Scan for the cell matching the given text and deliver its [x, y] coordinate at center. 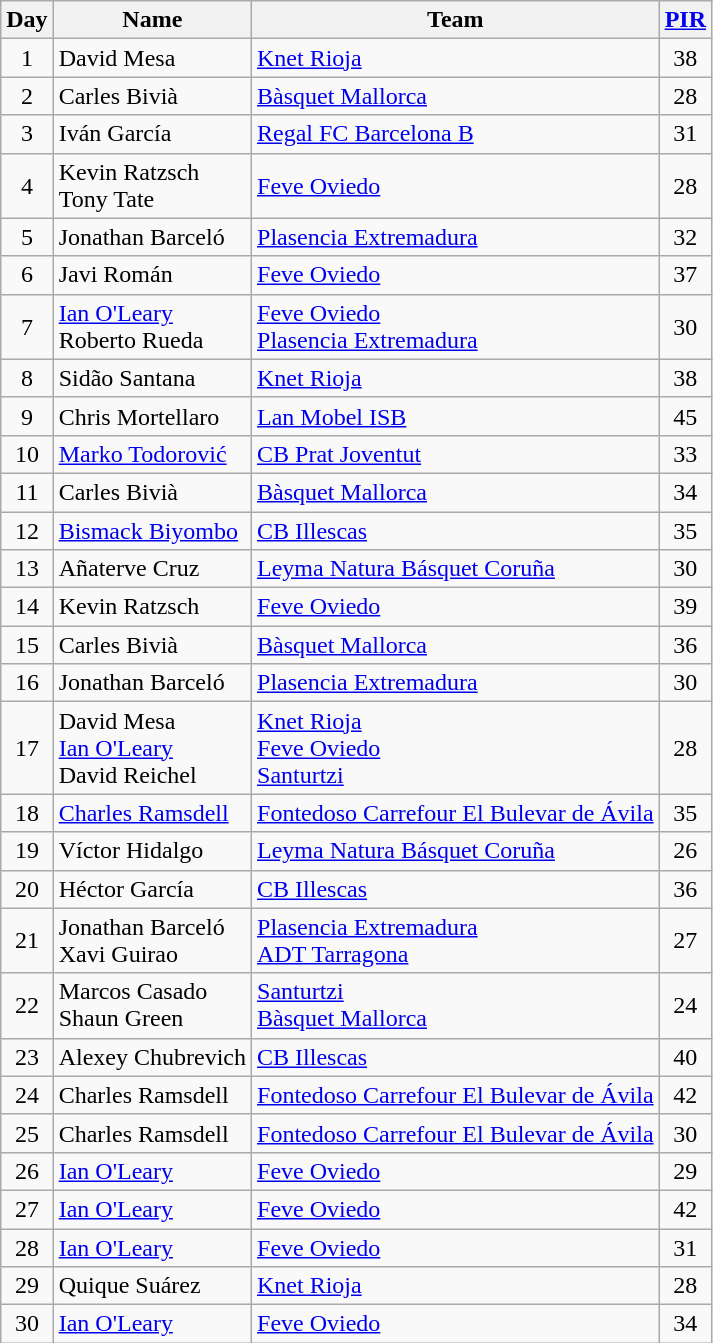
Javi Román [152, 275]
Lan Mobel ISB [456, 416]
Marko Todorović [152, 454]
14 [27, 607]
1 [27, 58]
13 [27, 569]
Day [27, 20]
Víctor Hidalgo [152, 851]
Alexey Chubrevich [152, 1057]
Kevin Ratzsch [152, 607]
Sidão Santana [152, 378]
8 [27, 378]
20 [27, 889]
Iván García [152, 134]
Héctor García [152, 889]
CB Prat Joventut [456, 454]
32 [685, 237]
12 [27, 531]
Team [456, 20]
21 [27, 940]
3 [27, 134]
Añaterve Cruz [152, 569]
5 [27, 237]
SanturtziBàsquet Mallorca [456, 1006]
Jonathan Barceló Xavi Guirao [152, 940]
Chris Mortellaro [152, 416]
Knet RiojaFeve OviedoSanturtzi [456, 748]
15 [27, 645]
Ian O'Leary Roberto Rueda [152, 326]
Marcos Casado Shaun Green [152, 1006]
Quique Suárez [152, 1286]
David Mesa Ian O'Leary David Reichel [152, 748]
Feve OviedoPlasencia Extremadura [456, 326]
11 [27, 492]
Kevin Ratzsch Tony Tate [152, 186]
6 [27, 275]
10 [27, 454]
9 [27, 416]
22 [27, 1006]
19 [27, 851]
Name [152, 20]
Plasencia ExtremaduraADT Tarragona [456, 940]
David Mesa [152, 58]
25 [27, 1133]
Regal FC Barcelona B [456, 134]
23 [27, 1057]
PIR [685, 20]
16 [27, 683]
39 [685, 607]
2 [27, 96]
40 [685, 1057]
37 [685, 275]
33 [685, 454]
7 [27, 326]
17 [27, 748]
4 [27, 186]
18 [27, 813]
45 [685, 416]
Bismack Biyombo [152, 531]
